Provide the (X, Y) coordinate of the cell's center where the given text is located.  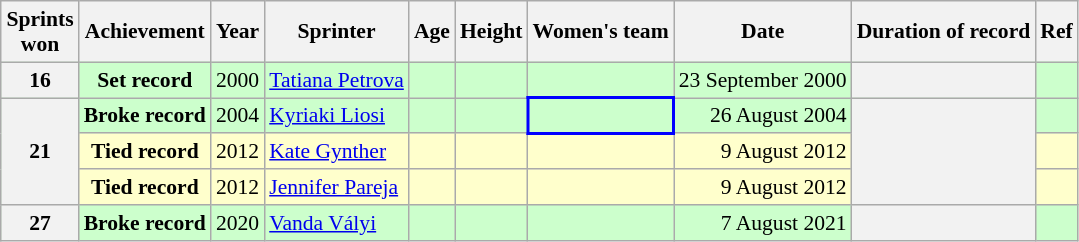
Ref (1056, 32)
Year (238, 32)
21 (40, 152)
Duration of record (944, 32)
7 August 2021 (763, 223)
Kate Gynther (336, 152)
23 September 2000 (763, 80)
26 August 2004 (763, 116)
Kyriaki Liosi (336, 116)
Date (763, 32)
2000 (238, 80)
Set record (145, 80)
2004 (238, 116)
Jennifer Pareja (336, 187)
27 (40, 223)
Sprintswon (40, 32)
Achievement (145, 32)
16 (40, 80)
Women's team (600, 32)
Sprinter (336, 32)
Tatiana Petrova (336, 80)
Age (432, 32)
2020 (238, 223)
Height (491, 32)
Vanda Vályi (336, 223)
